Return [x, y] of the center of cell containing provided text 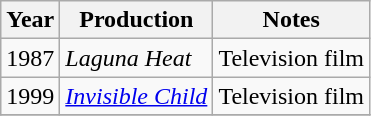
1999 [30, 96]
1987 [30, 58]
Production [136, 20]
Laguna Heat [136, 58]
Notes [292, 20]
Year [30, 20]
Invisible Child [136, 96]
